Extract the (x, y) coordinate from the center of the cell holding the provided text.  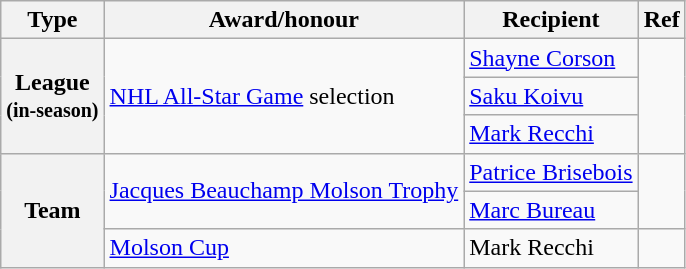
Ref (662, 20)
Patrice Brisebois (551, 172)
Type (52, 20)
Marc Bureau (551, 210)
NHL All-Star Game selection (284, 96)
Jacques Beauchamp Molson Trophy (284, 191)
League(in-season) (52, 96)
Recipient (551, 20)
Shayne Corson (551, 58)
Saku Koivu (551, 96)
Molson Cup (284, 248)
Team (52, 210)
Award/honour (284, 20)
